Locate the cell with the specified text and output its [x, y] center coordinate. 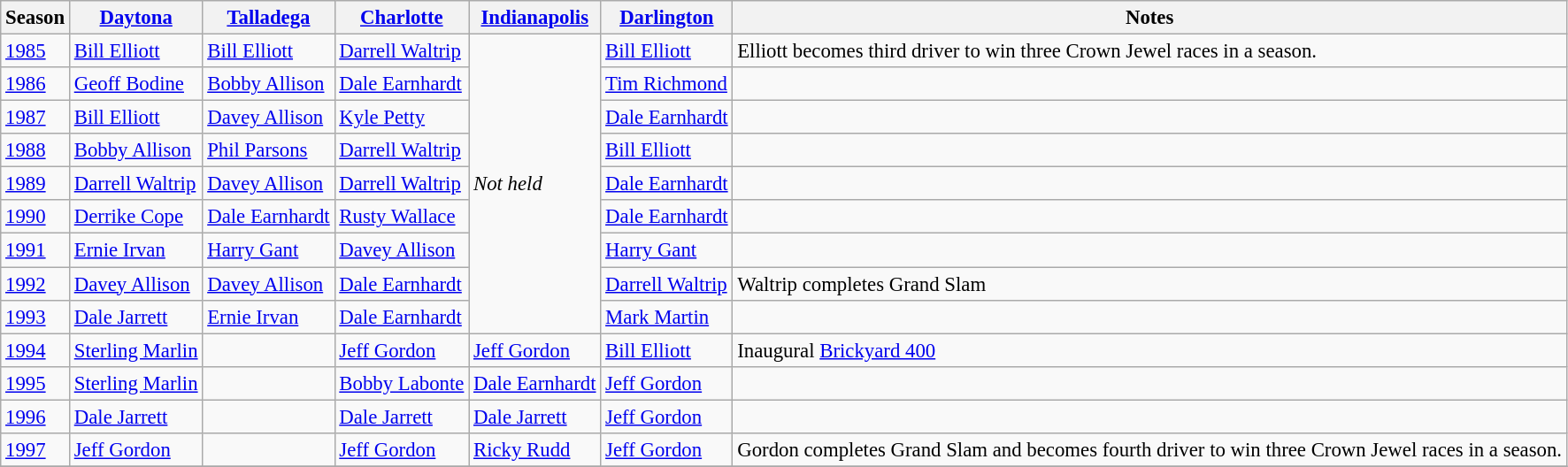
Geoff Bodine [135, 84]
1994 [35, 350]
Gordon completes Grand Slam and becomes fourth driver to win three Crown Jewel races in a season. [1149, 450]
Phil Parsons [269, 150]
1993 [35, 317]
1987 [35, 118]
1989 [35, 184]
1997 [35, 450]
Indianapolis [534, 18]
Derrike Cope [135, 217]
Kyle Petty [402, 118]
1991 [35, 250]
1985 [35, 51]
1988 [35, 150]
Talladega [269, 18]
Not held [534, 184]
Notes [1149, 18]
Season [35, 18]
Rusty Wallace [402, 217]
Bobby Labonte [402, 383]
Inaugural Brickyard 400 [1149, 350]
1992 [35, 284]
Charlotte [402, 18]
1990 [35, 217]
Daytona [135, 18]
Waltrip completes Grand Slam [1149, 284]
Ricky Rudd [534, 450]
Darlington [667, 18]
1995 [35, 383]
Mark Martin [667, 317]
1986 [35, 84]
Tim Richmond [667, 84]
1996 [35, 417]
Elliott becomes third driver to win three Crown Jewel races in a season. [1149, 51]
